Search for the cell housing the specified text and yield its [X, Y] center coordinate. 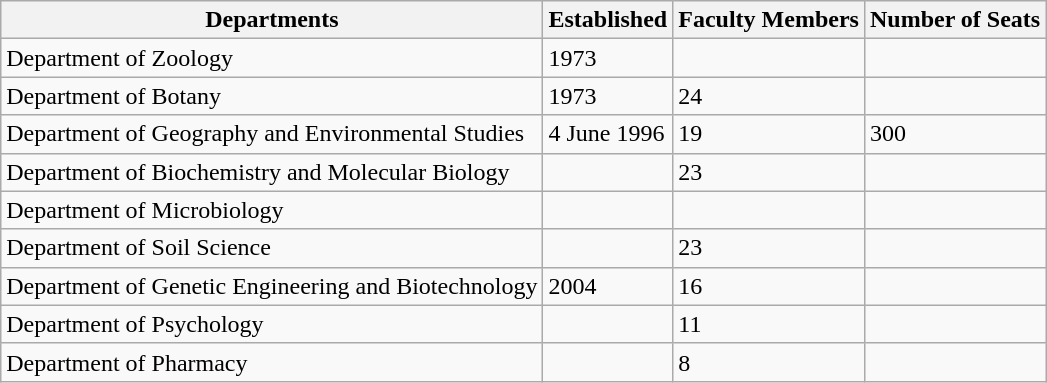
Department of Microbiology [272, 210]
Department of Botany [272, 96]
8 [769, 362]
4 June 1996 [608, 134]
Department of Soil Science [272, 248]
Department of Genetic Engineering and Biotechnology [272, 286]
Department of Psychology [272, 324]
Number of Seats [954, 20]
24 [769, 96]
Department of Zoology [272, 58]
16 [769, 286]
Department of Biochemistry and Molecular Biology [272, 172]
Department of Pharmacy [272, 362]
Faculty Members [769, 20]
Department of Geography and Environmental Studies [272, 134]
19 [769, 134]
11 [769, 324]
300 [954, 134]
Departments [272, 20]
2004 [608, 286]
Established [608, 20]
